From the cell containing the given text, extract its center point as [x, y] coordinate. 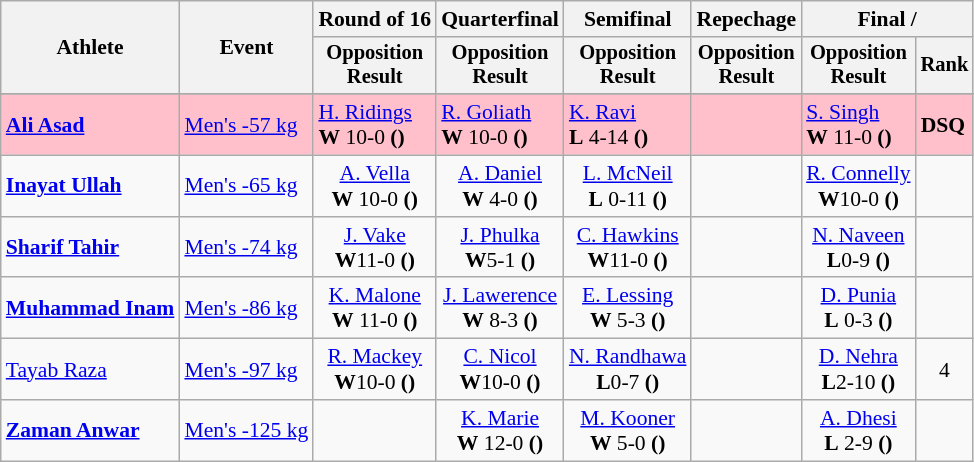
DSQ [945, 124]
Quarterfinal [500, 19]
Men's -86 kg [246, 308]
Men's -125 kg [246, 430]
Men's -74 kg [246, 248]
J. PhulkaW5-1 () [500, 248]
Muhammad Inam [90, 308]
J. LawerenceW 8-3 () [500, 308]
K. RaviL 4-14 () [628, 124]
R. ConnellyW10-0 () [858, 186]
Semifinal [628, 19]
S. SinghW 11-0 () [858, 124]
R. MackeyW10-0 () [374, 370]
A. VellaW 10-0 () [374, 186]
N. NaveenL0-9 () [858, 248]
E. LessingW 5-3 () [628, 308]
Inayat Ullah [90, 186]
D. NehraL2-10 () [858, 370]
C. NicolW10-0 () [500, 370]
H. RidingsW 10-0 () [374, 124]
R. GoliathW 10-0 () [500, 124]
Final / [887, 19]
M. KoonerW 5-0 () [628, 430]
Men's -65 kg [246, 186]
K. MarieW 12-0 () [500, 430]
C. HawkinsW11-0 () [628, 248]
4 [945, 370]
K. MaloneW 11-0 () [374, 308]
Men's -97 kg [246, 370]
J. VakeW11-0 () [374, 248]
A. DanielW 4-0 () [500, 186]
L. McNeilL 0-11 () [628, 186]
Athlete [90, 48]
A. DhesiL 2-9 () [858, 430]
Rank [945, 66]
N. RandhawaL0-7 () [628, 370]
Sharif Tahir [90, 248]
Ali Asad [90, 124]
D. PuniaL 0-3 () [858, 308]
Tayab Raza [90, 370]
Event [246, 48]
Round of 16 [374, 19]
Men's -57 kg [246, 124]
Zaman Anwar [90, 430]
Repechage [746, 19]
